Find where the given text appears and provide that cell's center as [X, Y] coordinate. 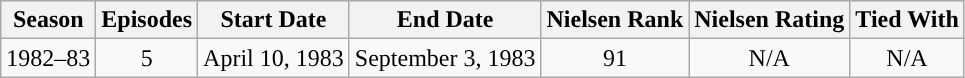
91 [615, 58]
Season [48, 20]
End Date [445, 20]
September 3, 1983 [445, 58]
Start Date [274, 20]
Nielsen Rating [770, 20]
Nielsen Rank [615, 20]
Tied With [907, 20]
1982–83 [48, 58]
Episodes [147, 20]
April 10, 1983 [274, 58]
5 [147, 58]
